Return (X, Y) of the center of cell containing provided text 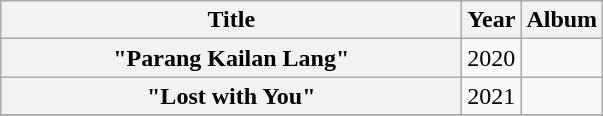
2021 (492, 96)
2020 (492, 58)
"Parang Kailan Lang" (232, 58)
Title (232, 20)
"Lost with You" (232, 96)
Year (492, 20)
Album (562, 20)
